Scan for the cell matching the given text and deliver its [x, y] coordinate at center. 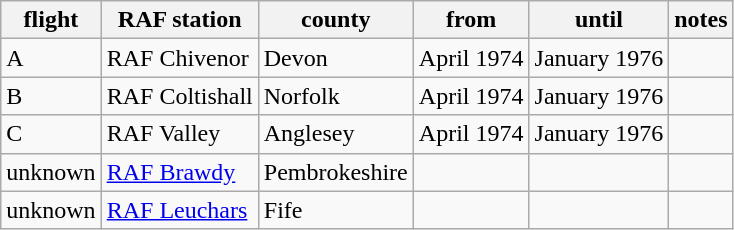
RAF Chivenor [180, 58]
RAF Coltishall [180, 96]
B [51, 96]
Devon [336, 58]
A [51, 58]
from [471, 20]
Fife [336, 210]
notes [701, 20]
Norfolk [336, 96]
C [51, 134]
until [599, 20]
RAF Valley [180, 134]
Pembrokeshire [336, 172]
RAF station [180, 20]
flight [51, 20]
RAF Leuchars [180, 210]
Anglesey [336, 134]
county [336, 20]
RAF Brawdy [180, 172]
